Search for the cell housing the specified text and yield its [x, y] center coordinate. 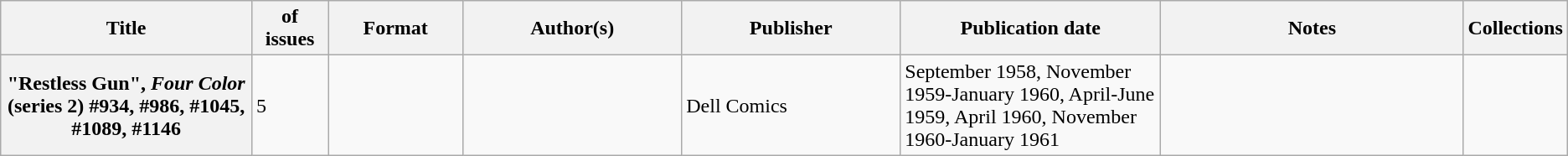
Format [395, 29]
Dell Comics [791, 106]
Publisher [791, 29]
Title [126, 29]
Collections [1515, 29]
September 1958, November 1959-January 1960, April-June 1959, April 1960, November 1960-January 1961 [1030, 106]
Publication date [1030, 29]
5 [290, 106]
of issues [290, 29]
Notes [1312, 29]
"Restless Gun", Four Color (series 2) #934, #986, #1045, #1089, #1146 [126, 106]
Author(s) [573, 29]
